Determine the (X, Y) coordinate at the center of the cell enclosing the given text.  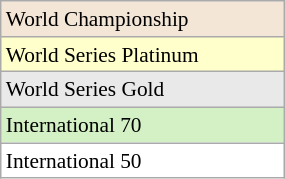
International 70 (142, 126)
World Series Platinum (142, 55)
World Championship (142, 19)
International 50 (142, 161)
World Series Gold (142, 90)
